Provide the (x, y) coordinate of the cell's center where the given text is located.  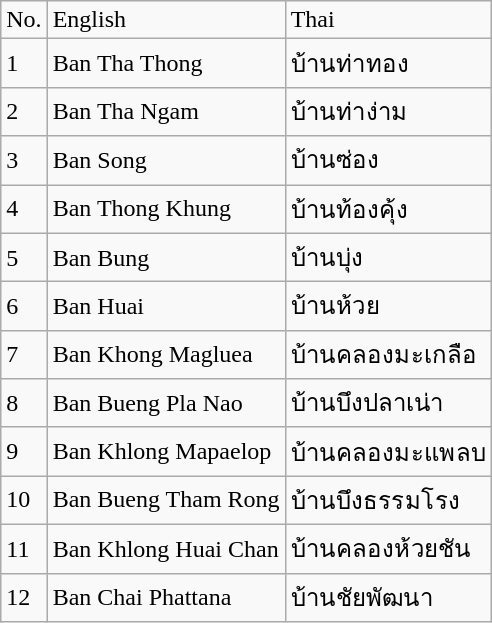
Ban Bueng Pla Nao (166, 404)
11 (24, 548)
Thai (388, 20)
Ban Khlong Huai Chan (166, 548)
บ้านชัยพัฒนา (388, 598)
Ban Song (166, 160)
Ban Chai Phattana (166, 598)
Ban Thong Khung (166, 208)
6 (24, 306)
1 (24, 64)
Ban Khlong Mapaelop (166, 452)
บ้านท้องคุ้ง (388, 208)
English (166, 20)
7 (24, 354)
8 (24, 404)
Ban Tha Ngam (166, 112)
No. (24, 20)
Ban Bung (166, 258)
2 (24, 112)
12 (24, 598)
4 (24, 208)
บ้านคลองห้วยชัน (388, 548)
บ้านท่าทอง (388, 64)
9 (24, 452)
10 (24, 500)
บ้านซ่อง (388, 160)
Ban Bueng Tham Rong (166, 500)
Ban Tha Thong (166, 64)
บ้านคลองมะแพลบ (388, 452)
บ้านคลองมะเกลือ (388, 354)
บ้านห้วย (388, 306)
5 (24, 258)
Ban Huai (166, 306)
บ้านบุ่ง (388, 258)
Ban Khong Magluea (166, 354)
บ้านท่าง่าม (388, 112)
บ้านบึงธรรมโรง (388, 500)
บ้านบึงปลาเน่า (388, 404)
3 (24, 160)
